Output the [X, Y] coordinate of the center of the cell containing the given text.  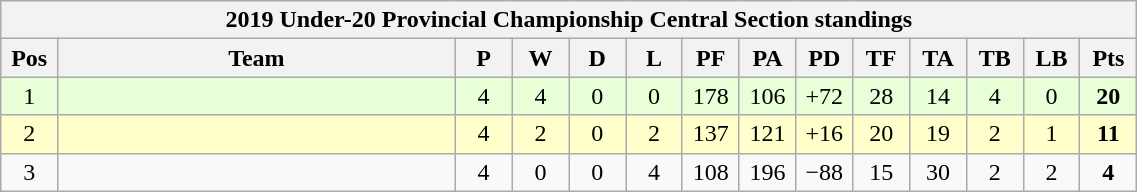
106 [768, 96]
LB [1052, 58]
TF [882, 58]
PD [824, 58]
Pts [1108, 58]
P [484, 58]
TA [938, 58]
11 [1108, 134]
14 [938, 96]
PA [768, 58]
108 [710, 172]
196 [768, 172]
137 [710, 134]
3 [30, 172]
19 [938, 134]
30 [938, 172]
TB [994, 58]
28 [882, 96]
PF [710, 58]
−88 [824, 172]
Team [257, 58]
2019 Under-20 Provincial Championship Central Section standings [569, 20]
D [598, 58]
15 [882, 172]
W [540, 58]
L [654, 58]
178 [710, 96]
+16 [824, 134]
+72 [824, 96]
121 [768, 134]
Pos [30, 58]
